Output the [x, y] coordinate of the center of the cell containing the given text.  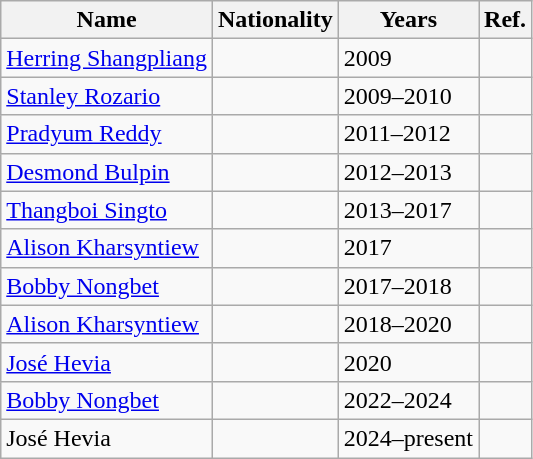
Thangboi Singto [107, 210]
2024–present [408, 438]
Herring Shangpliang [107, 58]
Years [408, 20]
Stanley Rozario [107, 96]
2013–2017 [408, 210]
2020 [408, 362]
Nationality [275, 20]
Desmond Bulpin [107, 172]
Name [107, 20]
2017–2018 [408, 286]
2018–2020 [408, 324]
2011–2012 [408, 134]
2017 [408, 248]
Ref. [506, 20]
Pradyum Reddy [107, 134]
2012–2013 [408, 172]
2009–2010 [408, 96]
2022–2024 [408, 400]
2009 [408, 58]
